Extract the (x, y) coordinate from the center of the cell holding the provided text.  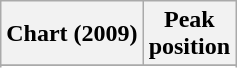
Peakposition (189, 34)
Chart (2009) (72, 34)
